Search for the cell housing the specified text and yield its (X, Y) center coordinate. 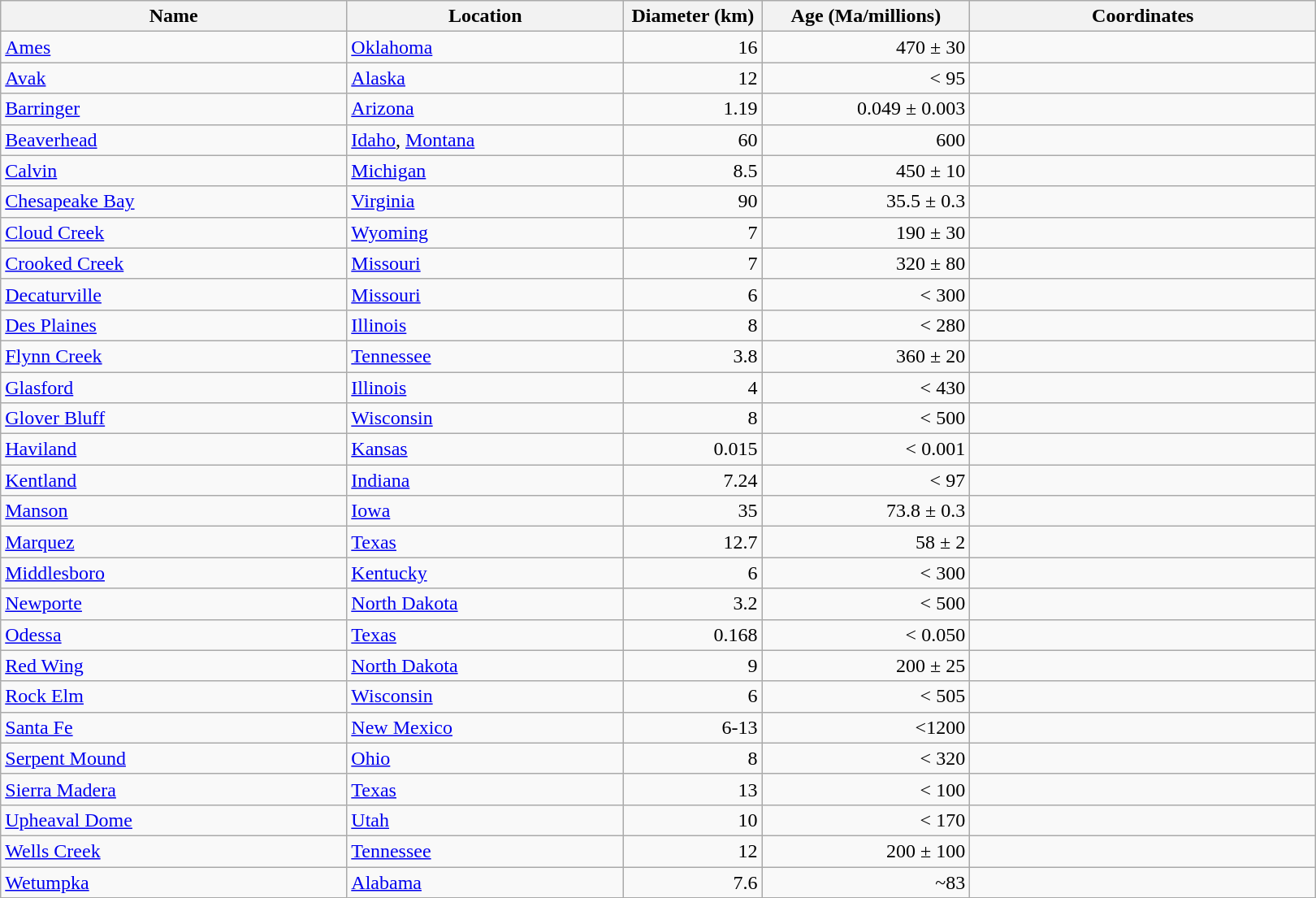
< 95 (866, 78)
Kentland (174, 480)
Oklahoma (486, 47)
1.19 (693, 109)
0.015 (693, 449)
Ohio (486, 758)
Chesapeake Bay (174, 202)
Age (Ma/millions) (866, 16)
73.8 ± 0.3 (866, 511)
Name (174, 16)
4 (693, 388)
360 ± 20 (866, 356)
450 ± 10 (866, 171)
Arizona (486, 109)
Rock Elm (174, 696)
Utah (486, 820)
60 (693, 140)
Wells Creek (174, 851)
New Mexico (486, 727)
200 ± 100 (866, 851)
< 0.050 (866, 635)
Coordinates (1143, 16)
Kansas (486, 449)
Haviland (174, 449)
Newporte (174, 604)
16 (693, 47)
Michigan (486, 171)
Iowa (486, 511)
Barringer (174, 109)
< 505 (866, 696)
< 320 (866, 758)
Beaverhead (174, 140)
Diameter (km) (693, 16)
Crooked Creek (174, 263)
Alaska (486, 78)
90 (693, 202)
Decaturville (174, 294)
7.24 (693, 480)
Kentucky (486, 573)
Middlesboro (174, 573)
Wyoming (486, 232)
Santa Fe (174, 727)
Ames (174, 47)
0.049 ± 0.003 (866, 109)
< 100 (866, 789)
13 (693, 789)
Virginia (486, 202)
58 ± 2 (866, 542)
Manson (174, 511)
Sierra Madera (174, 789)
9 (693, 666)
< 0.001 (866, 449)
600 (866, 140)
Marquez (174, 542)
3.8 (693, 356)
< 280 (866, 325)
3.2 (693, 604)
320 ± 80 (866, 263)
Wetumpka (174, 882)
Idaho, Montana (486, 140)
~83 (866, 882)
< 97 (866, 480)
Odessa (174, 635)
35 (693, 511)
Cloud Creek (174, 232)
8.5 (693, 171)
<1200 (866, 727)
< 430 (866, 388)
< 170 (866, 820)
190 ± 30 (866, 232)
200 ± 25 (866, 666)
Flynn Creek (174, 356)
7.6 (693, 882)
Des Plaines (174, 325)
12.7 (693, 542)
Calvin (174, 171)
Indiana (486, 480)
470 ± 30 (866, 47)
Glasford (174, 388)
Avak (174, 78)
Upheaval Dome (174, 820)
Alabama (486, 882)
Serpent Mound (174, 758)
Location (486, 16)
6-13 (693, 727)
0.168 (693, 635)
35.5 ± 0.3 (866, 202)
Red Wing (174, 666)
10 (693, 820)
Glover Bluff (174, 419)
